Locate the cell with the specified text and output its (x, y) center coordinate. 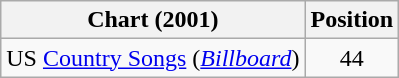
44 (352, 58)
US Country Songs (Billboard) (153, 58)
Chart (2001) (153, 20)
Position (352, 20)
